Provide the [X, Y] coordinate of the cell's center where the given text is located.  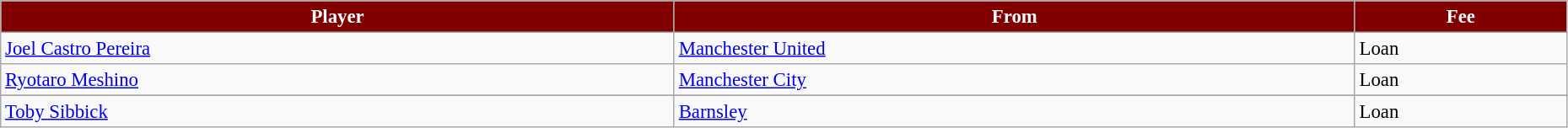
Player [337, 17]
Manchester City [1014, 80]
Barnsley [1014, 112]
Ryotaro Meshino [337, 80]
From [1014, 17]
Joel Castro Pereira [337, 49]
Fee [1461, 17]
Manchester United [1014, 49]
Toby Sibbick [337, 112]
